Return the (x, y) coordinate for the center point of the cell that contains the specified text.  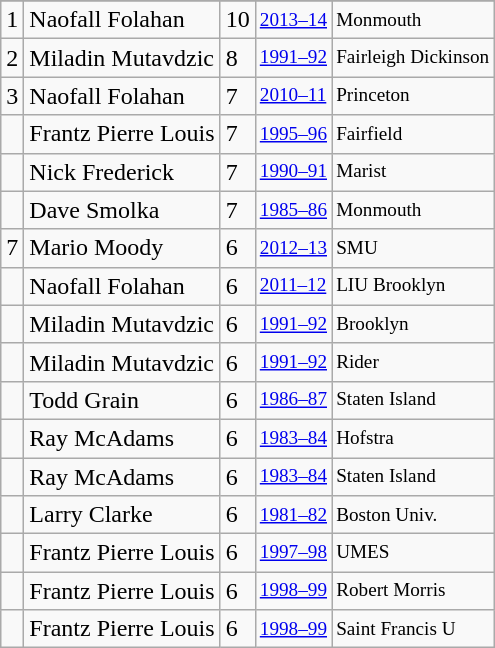
Brooklyn (413, 324)
Saint Francis U (413, 629)
8 (238, 58)
Fairfield (413, 134)
Nick Frederick (122, 172)
1990–91 (293, 172)
2010–11 (293, 96)
LIU Brooklyn (413, 286)
2013–14 (293, 20)
Robert Morris (413, 591)
Todd Grain (122, 400)
1 (12, 20)
3 (12, 96)
1985–86 (293, 210)
UMES (413, 553)
Princeton (413, 96)
SMU (413, 248)
2 (12, 58)
Fairleigh Dickinson (413, 58)
1986–87 (293, 400)
1995–96 (293, 134)
1981–82 (293, 515)
Hofstra (413, 438)
Mario Moody (122, 248)
Rider (413, 362)
Boston Univ. (413, 515)
10 (238, 20)
Dave Smolka (122, 210)
Marist (413, 172)
1997–98 (293, 553)
2011–12 (293, 286)
2012–13 (293, 248)
Larry Clarke (122, 515)
